For the text-containing cell, return its midpoint in (X, Y) coordinate format. 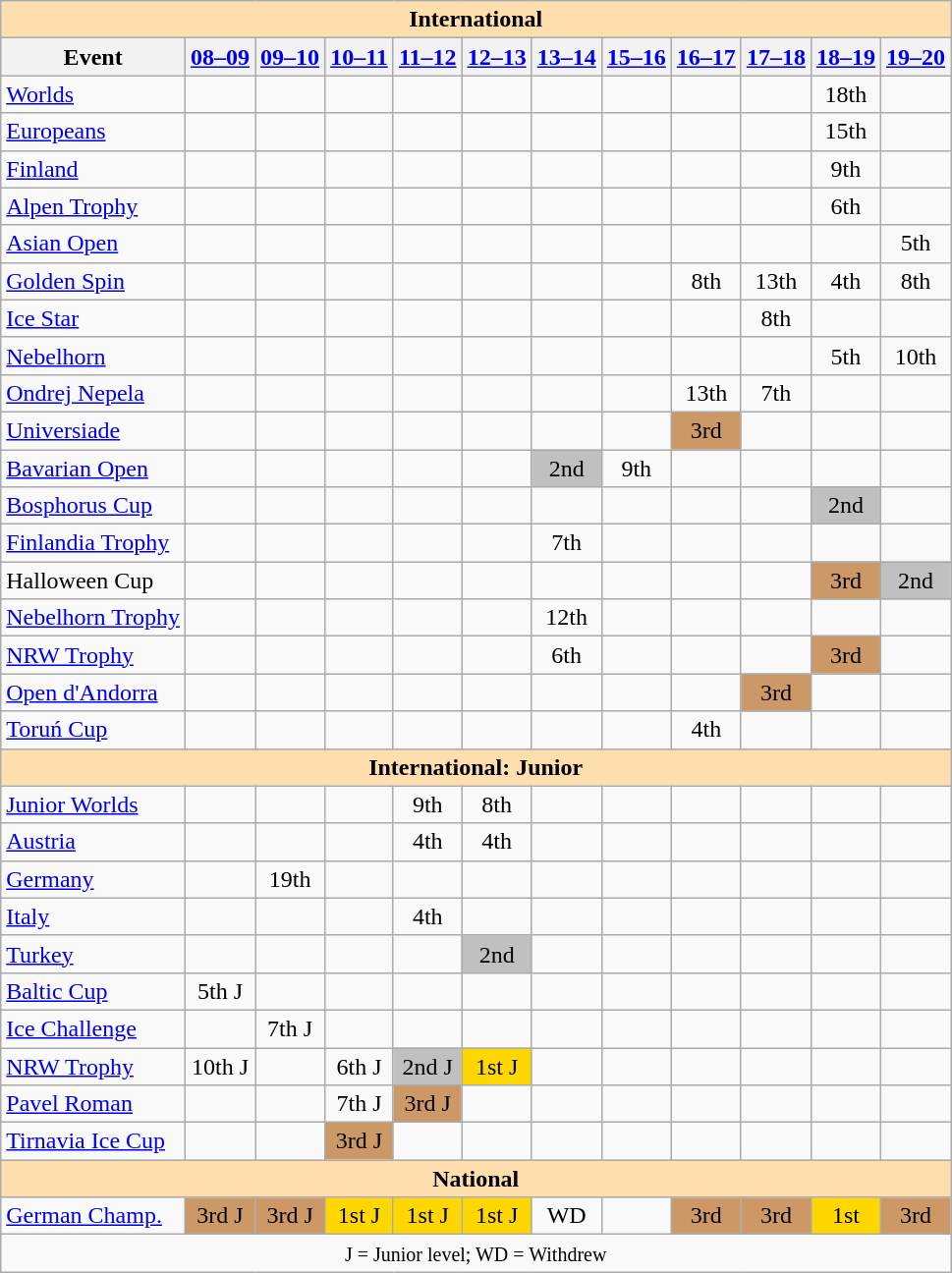
12th (566, 618)
15th (845, 132)
Nebelhorn Trophy (93, 618)
08–09 (220, 57)
Germany (93, 879)
15–16 (637, 57)
Finland (93, 169)
19th (291, 879)
11–12 (427, 57)
International (476, 20)
16–17 (705, 57)
Europeans (93, 132)
09–10 (291, 57)
Asian Open (93, 244)
Toruń Cup (93, 730)
2nd J (427, 1066)
Turkey (93, 954)
Open d'Andorra (93, 692)
National (476, 1179)
1st (845, 1216)
Halloween Cup (93, 581)
Event (93, 57)
German Champ. (93, 1216)
Ice Challenge (93, 1028)
Worlds (93, 94)
Austria (93, 842)
Junior Worlds (93, 804)
Ice Star (93, 318)
Golden Spin (93, 281)
17–18 (776, 57)
Bosphorus Cup (93, 506)
Baltic Cup (93, 991)
Tirnavia Ice Cup (93, 1141)
5th J (220, 991)
Nebelhorn (93, 356)
18th (845, 94)
12–13 (497, 57)
6th J (360, 1066)
18–19 (845, 57)
Italy (93, 916)
Ondrej Nepela (93, 393)
10th (916, 356)
Finlandia Trophy (93, 543)
Universiade (93, 430)
WD (566, 1216)
J = Junior level; WD = Withdrew (476, 1253)
Alpen Trophy (93, 206)
Pavel Roman (93, 1104)
19–20 (916, 57)
13–14 (566, 57)
Bavarian Open (93, 469)
International: Junior (476, 767)
10–11 (360, 57)
10th J (220, 1066)
